Find where the given text appears and provide that cell's center as [X, Y] coordinate. 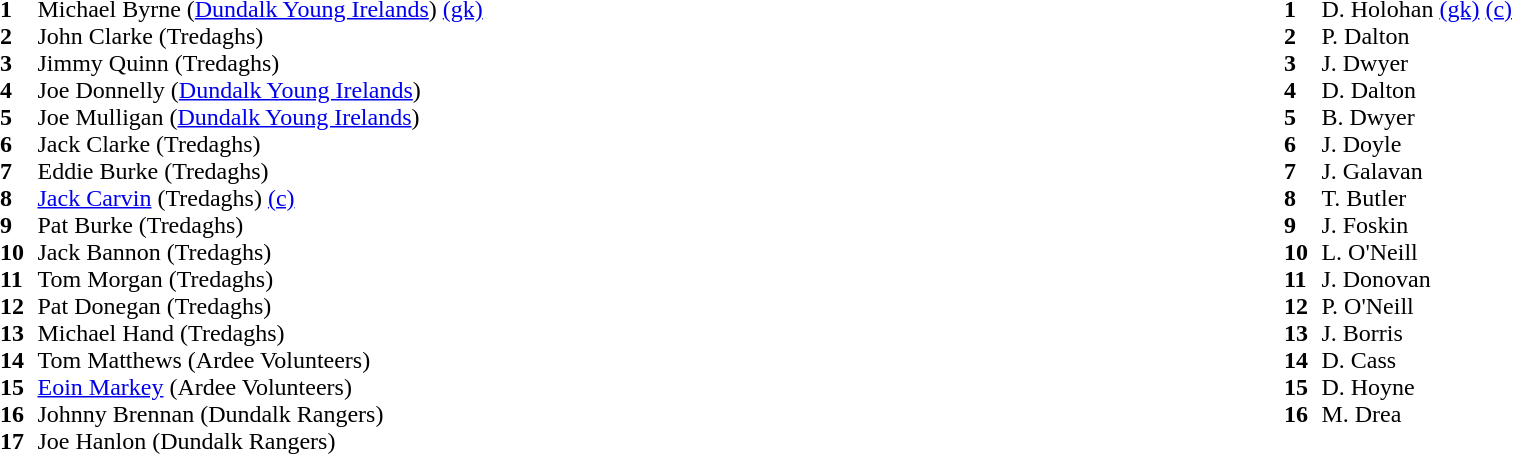
P. O'Neill [1416, 306]
M. Drea [1416, 414]
D. Dalton [1416, 90]
J. Dwyer [1416, 64]
Joe Mulligan (Dundalk Young Irelands) [260, 118]
Eddie Burke (Tredaghs) [260, 172]
Jack Clarke (Tredaghs) [260, 144]
Jimmy Quinn (Tredaghs) [260, 64]
Joe Donnelly (Dundalk Young Irelands) [260, 90]
Jack Bannon (Tredaghs) [260, 252]
D. Hoyne [1416, 388]
John Clarke (Tredaghs) [260, 36]
Tom Morgan (Tredaghs) [260, 280]
B. Dwyer [1416, 118]
L. O'Neill [1416, 252]
Johnny Brennan (Dundalk Rangers) [260, 414]
Eoin Markey (Ardee Volunteers) [260, 388]
Pat Burke (Tredaghs) [260, 226]
J. Donovan [1416, 280]
Pat Donegan (Tredaghs) [260, 306]
T. Butler [1416, 198]
D. Cass [1416, 360]
J. Galavan [1416, 172]
Tom Matthews (Ardee Volunteers) [260, 360]
Michael Hand (Tredaghs) [260, 334]
J. Doyle [1416, 144]
P. Dalton [1416, 36]
J. Borris [1416, 334]
Jack Carvin (Tredaghs) (c) [260, 198]
J. Foskin [1416, 226]
